Extract the (x, y) coordinate from the center of the cell holding the provided text.  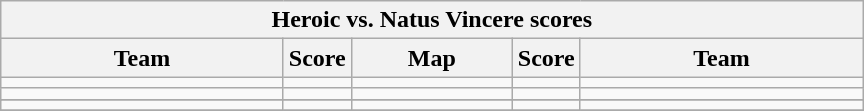
Map (432, 58)
Heroic vs. Natus Vincere scores (432, 20)
